Return the (x, y) coordinate for the center point of the cell that contains the specified text.  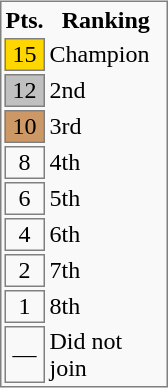
5th (106, 200)
2nd (106, 92)
Pts. (24, 21)
12 (24, 92)
6 (24, 200)
10 (24, 128)
8th (106, 308)
7th (106, 272)
Champion (106, 56)
6th (106, 236)
1 (24, 308)
Did not join (106, 356)
Ranking (106, 21)
2 (24, 272)
8 (24, 164)
15 (24, 56)
4 (24, 236)
4th (106, 164)
3rd (106, 128)
— (24, 356)
